Search for the cell housing the specified text and yield its [x, y] center coordinate. 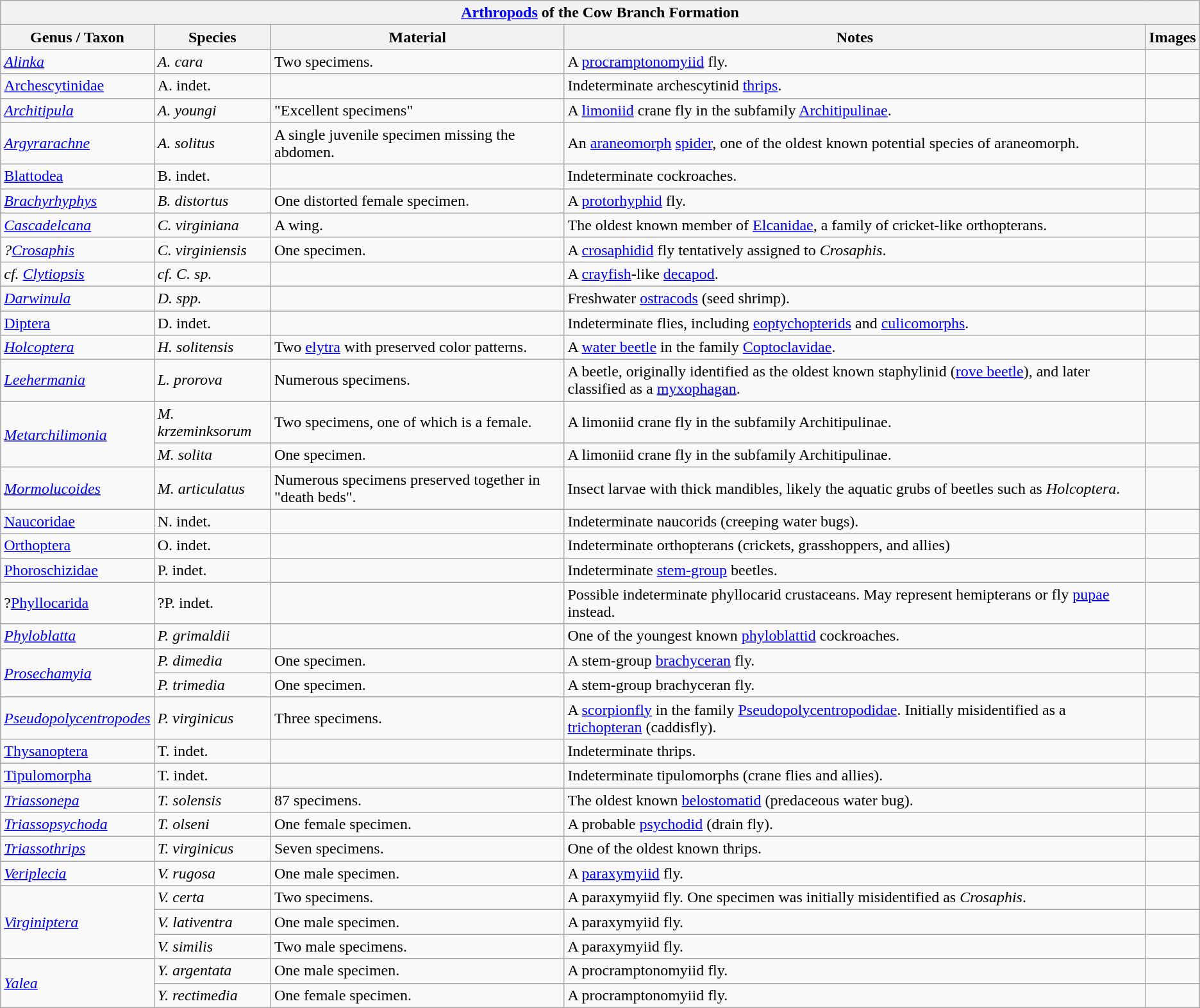
Two specimens, one of which is a female. [417, 422]
An araneomorph spider, one of the oldest known potential species of araneomorph. [855, 144]
Darwinula [77, 298]
?Phyllocarida [77, 603]
D. indet. [212, 323]
P. dimedia [212, 660]
P. indet. [212, 570]
V. rugosa [212, 873]
87 specimens. [417, 800]
C. virginiana [212, 225]
Veriplecia [77, 873]
Indeterminate cockroaches. [855, 176]
Two elytra with preserved color patterns. [417, 348]
D. spp. [212, 298]
Holcoptera [77, 348]
Indeterminate flies, including eoptychopterids and culicomorphs. [855, 323]
A. indet. [212, 86]
Metarchilimonia [77, 435]
T. solensis [212, 800]
L. prorova [212, 381]
A wing. [417, 225]
V. lativentra [212, 922]
Insect larvae with thick mandibles, likely the aquatic grubs of beetles such as Holcoptera. [855, 489]
Indeterminate naucorids (creeping water bugs). [855, 521]
cf. Clytiopsis [77, 274]
The oldest known belostomatid (predaceous water bug). [855, 800]
"Excellent specimens" [417, 110]
Naucoridae [77, 521]
Indeterminate orthopterans (crickets, grasshoppers, and allies) [855, 546]
One of the oldest known thrips. [855, 849]
Mormolucoides [77, 489]
Seven specimens. [417, 849]
Brachyrhyphys [77, 201]
Leehermania [77, 381]
Three specimens. [417, 718]
Alinka [77, 62]
Thysanoptera [77, 751]
Two male specimens. [417, 946]
Freshwater ostracods (seed shrimp). [855, 298]
Numerous specimens. [417, 381]
V. similis [212, 946]
?Crosaphis [77, 249]
P. trimedia [212, 685]
Cascadelcana [77, 225]
Genus / Taxon [77, 37]
C. virginiensis [212, 249]
?P. indet. [212, 603]
Indeterminate thrips. [855, 751]
Indeterminate stem-group beetles. [855, 570]
Indeterminate archescytinid thrips. [855, 86]
A crayfish-like decapod. [855, 274]
M. krzeminksorum [212, 422]
Blattodea [77, 176]
Y. rectimedia [212, 995]
Species [212, 37]
Triassonepa [77, 800]
Triassopsychoda [77, 825]
Y. argentata [212, 971]
M. solita [212, 455]
O. indet. [212, 546]
A beetle, originally identified as the oldest known staphylinid (rove beetle), and later classified as a myxophagan. [855, 381]
A. youngi [212, 110]
M. articulatus [212, 489]
Yalea [77, 983]
Indeterminate tipulomorphs (crane flies and allies). [855, 775]
P. virginicus [212, 718]
A. solitus [212, 144]
A scorpionfly in the family Pseudopolycentropodidae. Initially misidentified as a trichopteran (caddisfly). [855, 718]
Numerous specimens preserved together in "death beds". [417, 489]
A crosaphidid fly tentatively assigned to Crosaphis. [855, 249]
The oldest known member of Elcanidae, a family of cricket-like orthopterans. [855, 225]
B. distortus [212, 201]
A paraxymyiid fly. One specimen was initially misidentified as Crosaphis. [855, 898]
B. indet. [212, 176]
Arthropods of the Cow Branch Formation [600, 13]
N. indet. [212, 521]
Phoroschizidae [77, 570]
Tipulomorpha [77, 775]
Possible indeterminate phyllocarid crustaceans. May represent hemipterans or fly pupae instead. [855, 603]
T. virginicus [212, 849]
Phyloblatta [77, 636]
A single juvenile specimen missing the abdomen. [417, 144]
Virginiptera [77, 922]
Triassothrips [77, 849]
Architipula [77, 110]
One of the youngest known phyloblattid cockroaches. [855, 636]
V. certa [212, 898]
P. grimaldii [212, 636]
Orthoptera [77, 546]
A probable psychodid (drain fly). [855, 825]
H. solitensis [212, 348]
One distorted female specimen. [417, 201]
Argyrarachne [77, 144]
Pseudopolycentropodes [77, 718]
Diptera [77, 323]
Prosechamyia [77, 673]
A water beetle in the family Coptoclavidae. [855, 348]
Notes [855, 37]
Material [417, 37]
Images [1172, 37]
T. olseni [212, 825]
A protorhyphid fly. [855, 201]
Archescytinidae [77, 86]
cf. C. sp. [212, 274]
A. cara [212, 62]
